Find where the given text appears and provide that cell's center as [x, y] coordinate. 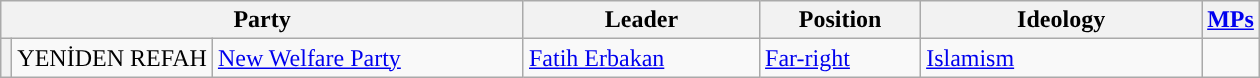
Far-right [840, 58]
Islamism [1062, 58]
YENİDEN REFAH [112, 58]
New Welfare Party [368, 58]
Leader [641, 20]
Fatih Erbakan [641, 58]
Party [262, 20]
MPs [1231, 20]
Position [840, 20]
Ideology [1062, 20]
